Return the [X, Y] coordinate for the center point of the cell that contains the specified text.  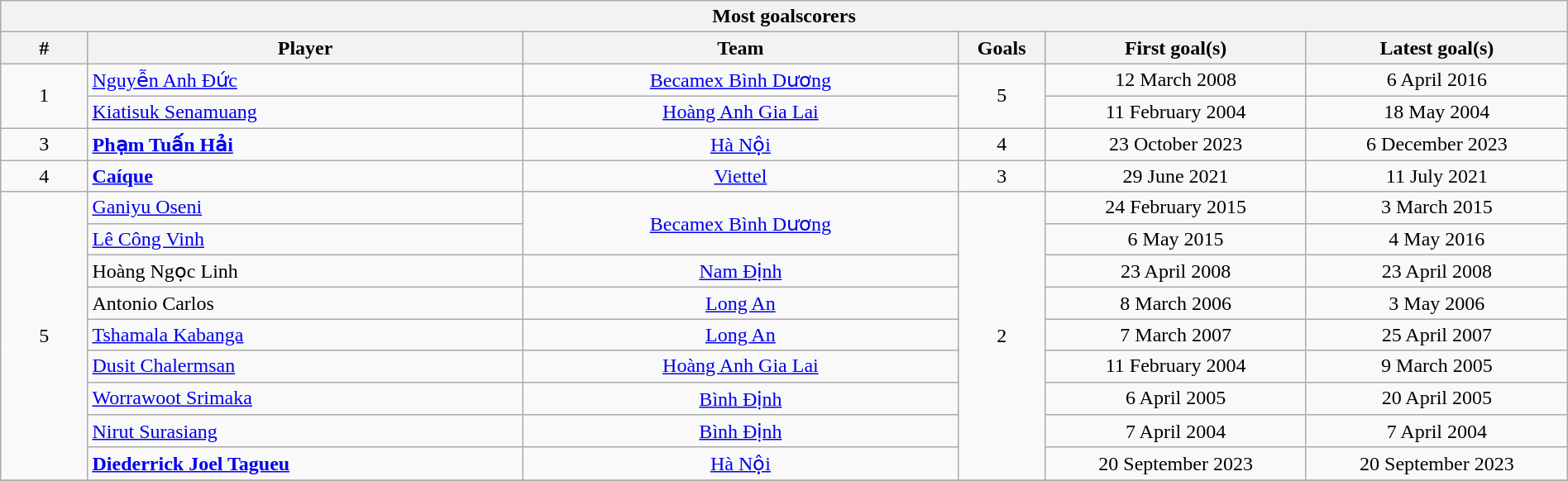
23 October 2023 [1176, 144]
# [45, 48]
Hoàng Ngọc Linh [305, 271]
6 May 2015 [1176, 239]
8 March 2006 [1176, 303]
4 May 2016 [1437, 239]
6 April 2005 [1176, 398]
Nirut Surasiang [305, 431]
Ganiyu Oseni [305, 207]
11 July 2021 [1437, 176]
2 [1002, 336]
6 April 2016 [1437, 80]
12 March 2008 [1176, 80]
Worrawoot Srimaka [305, 398]
Kiatisuk Senamuang [305, 112]
Caíque [305, 176]
Antonio Carlos [305, 303]
Most goalscorers [784, 17]
25 April 2007 [1437, 335]
Goals [1002, 48]
Latest goal(s) [1437, 48]
Player [305, 48]
20 April 2005 [1437, 398]
3 May 2006 [1437, 303]
Nam Định [740, 271]
24 February 2015 [1176, 207]
Dusit Chalermsan [305, 366]
29 June 2021 [1176, 176]
7 March 2007 [1176, 335]
Phạm Tuấn Hải [305, 144]
Nguyễn Anh Đức [305, 80]
Viettel [740, 176]
Diederrick Joel Tagueu [305, 464]
Tshamala Kabanga [305, 335]
1 [45, 96]
18 May 2004 [1437, 112]
6 December 2023 [1437, 144]
First goal(s) [1176, 48]
Lê Công Vinh [305, 239]
3 March 2015 [1437, 207]
9 March 2005 [1437, 366]
Team [740, 48]
